From the cell containing the given text, extract its center point as [X, Y] coordinate. 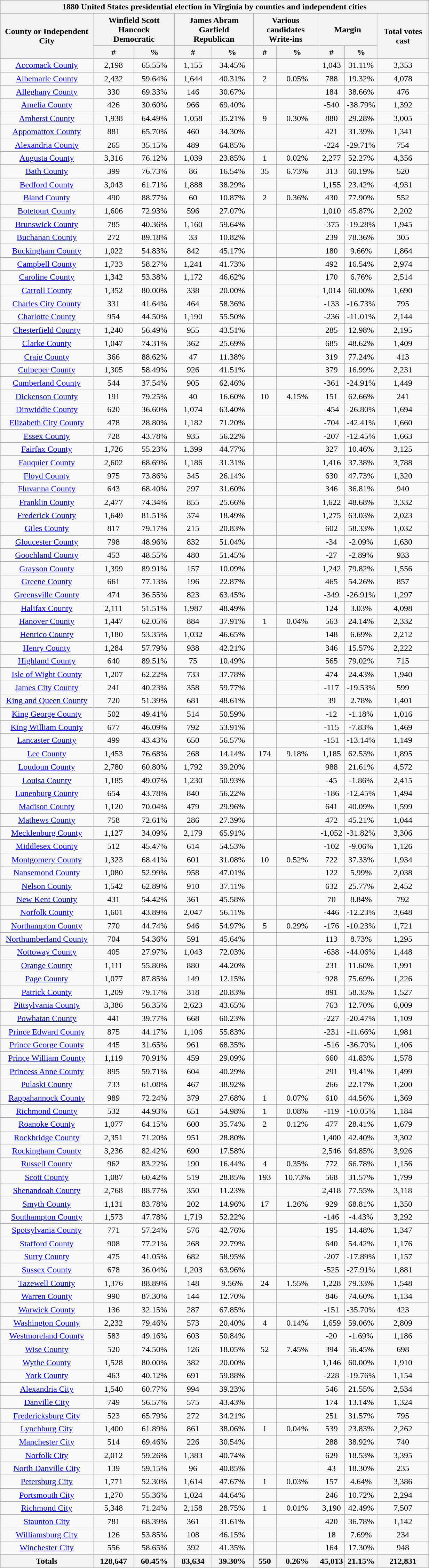
1,771 [113, 1482]
817 [113, 529]
3,395 [403, 1455]
72.93% [154, 211]
59.15% [154, 1469]
46.62% [232, 277]
56.49% [154, 330]
62.46% [232, 383]
58.35% [361, 992]
70 [331, 899]
Loudoun County [47, 767]
Montgomery County [47, 860]
79.46% [154, 1323]
Fauquier County [47, 463]
79.25% [154, 396]
1,981 [403, 1032]
926 [193, 370]
52.30% [154, 1482]
47 [193, 356]
54.97% [232, 926]
Richmond City [47, 1508]
14.48% [361, 1230]
1,324 [403, 1402]
Surry County [47, 1257]
1,149 [403, 740]
61.08% [154, 1085]
Spotsylvania County [47, 1230]
620 [113, 410]
47.78% [154, 1217]
23.83% [361, 1429]
1,494 [403, 793]
465 [331, 581]
72.61% [154, 820]
-2.09% [361, 542]
44.20% [232, 965]
58.33% [361, 529]
Charlotte County [47, 317]
2,432 [113, 79]
10.46% [361, 449]
-20.47% [361, 1018]
2,602 [113, 463]
44.50% [154, 317]
798 [113, 542]
-16.73% [361, 304]
Fairfax County [47, 449]
-34 [331, 542]
56.45% [361, 1349]
1,131 [113, 1204]
22.87% [232, 581]
88.62% [154, 356]
Caroline County [47, 277]
35.21% [232, 118]
556 [113, 1548]
575 [193, 1402]
2,212 [403, 635]
202 [193, 1204]
1,119 [113, 1058]
0.05% [297, 79]
46.15% [232, 1535]
58.27% [154, 264]
10.73% [297, 1177]
2,514 [403, 277]
632 [331, 886]
Winfield Scott HancockDemocratic [134, 30]
1880 United States presidential election in Virginia by counties and independent cities [214, 7]
235 [403, 1469]
3,306 [403, 833]
53.35% [154, 635]
266 [331, 1085]
2,231 [403, 370]
-176 [331, 926]
251 [331, 1415]
1,881 [403, 1270]
77.21% [154, 1243]
-27 [331, 555]
33 [193, 238]
1,383 [193, 1455]
961 [193, 1045]
-1.86% [361, 780]
962 [113, 1164]
0.30% [297, 118]
Augusta County [47, 158]
472 [331, 820]
601 [193, 860]
3,353 [403, 65]
479 [193, 806]
14.14% [232, 754]
10.49% [232, 661]
668 [193, 1018]
58.36% [232, 304]
31.08% [232, 860]
11.60% [361, 965]
46.09% [154, 727]
Williamsburg City [47, 1535]
Patrick County [47, 992]
59.77% [232, 687]
1,207 [113, 674]
45.21% [361, 820]
1,401 [403, 701]
550 [265, 1561]
82.42% [154, 1151]
-31.82% [361, 833]
330 [113, 92]
17 [265, 1204]
4,931 [403, 185]
Halifax County [47, 608]
453 [113, 555]
48.61% [232, 701]
2,415 [403, 780]
966 [193, 105]
4.15% [297, 396]
16.44% [232, 1164]
940 [403, 489]
1,341 [403, 131]
Craig County [47, 356]
9 [265, 118]
Bedford County [47, 185]
345 [193, 476]
544 [113, 383]
York County [47, 1376]
Lynchburg City [47, 1429]
464 [193, 304]
79.33% [361, 1283]
1,156 [403, 1164]
-1.18% [361, 714]
Nottoway County [47, 952]
722 [331, 860]
698 [403, 1349]
1,895 [403, 754]
42.21% [232, 648]
318 [193, 992]
1,146 [331, 1362]
42.76% [232, 1230]
946 [193, 926]
Roanoke County [47, 1124]
3,316 [113, 158]
265 [113, 145]
35 [265, 171]
629 [331, 1455]
170 [331, 277]
7,507 [403, 1508]
Elizabeth City County [47, 423]
31.39% [361, 131]
287 [193, 1310]
-525 [331, 1270]
65.91% [232, 833]
61.89% [154, 1429]
7.69% [361, 1535]
Henrico County [47, 635]
40.23% [154, 687]
149 [193, 979]
685 [331, 343]
30.67% [232, 92]
27.39% [232, 820]
Amherst County [47, 118]
1,270 [113, 1495]
641 [331, 806]
Sussex County [47, 1270]
910 [193, 886]
660 [331, 1058]
2,277 [331, 158]
1,792 [193, 767]
857 [403, 581]
75 [193, 661]
83,634 [193, 1561]
83.78% [154, 1204]
10.87% [232, 198]
58.95% [232, 1257]
63.40% [232, 410]
Russell County [47, 1164]
50.59% [232, 714]
1,080 [113, 873]
83.22% [154, 1164]
-117 [331, 687]
Portsmouth City [47, 1495]
990 [113, 1296]
327 [331, 449]
691 [193, 1376]
3,788 [403, 463]
1,176 [403, 1243]
44.93% [154, 1111]
643 [113, 489]
Prince William County [47, 1058]
1,799 [403, 1177]
350 [193, 1190]
18 [331, 1535]
Clarke County [47, 343]
69.46% [154, 1442]
Danville City [47, 1402]
61.71% [154, 185]
1,719 [193, 1217]
Grayson County [47, 568]
399 [113, 171]
951 [193, 1137]
463 [113, 1376]
1,934 [403, 860]
180 [331, 251]
861 [193, 1429]
2,158 [193, 1508]
136 [113, 1310]
-11.66% [361, 1032]
955 [193, 330]
25.77% [361, 886]
-1,052 [331, 833]
8.84% [361, 899]
48.49% [232, 608]
1,679 [403, 1124]
36.04% [154, 1270]
15.57% [361, 648]
1,172 [193, 277]
1,606 [113, 211]
366 [113, 356]
Pulaski County [47, 1085]
70.91% [154, 1058]
20.40% [232, 1323]
690 [193, 1151]
Cumberland County [47, 383]
Warwick County [47, 1310]
1,111 [113, 965]
63.03% [361, 515]
Alleghany County [47, 92]
1,369 [403, 1098]
6.73% [297, 171]
1,888 [193, 185]
146 [193, 92]
-20 [331, 1336]
12.98% [361, 330]
1,240 [113, 330]
431 [113, 899]
3,125 [403, 449]
-119 [331, 1111]
681 [193, 701]
1,392 [403, 105]
502 [113, 714]
38.29% [232, 185]
68.40% [154, 489]
-9.06% [361, 846]
-19.28% [361, 224]
1,126 [403, 846]
-361 [331, 383]
76.73% [154, 171]
1,469 [403, 727]
56.11% [232, 912]
441 [113, 1018]
-375 [331, 224]
0.36% [297, 198]
47.73% [361, 476]
-36.70% [361, 1045]
44.56% [361, 1098]
53.85% [154, 1535]
3.03% [361, 608]
1,630 [403, 542]
1,180 [113, 635]
28.85% [232, 1177]
Prince Edward County [47, 1032]
55.80% [154, 965]
54.36% [154, 939]
60.19% [361, 171]
45.64% [232, 939]
45.87% [361, 211]
8.73% [361, 939]
19.41% [361, 1071]
Greensville County [47, 595]
65.79% [154, 1415]
234 [403, 1535]
772 [331, 1164]
715 [403, 661]
Isle of Wight County [47, 674]
988 [331, 767]
Hanover County [47, 621]
832 [193, 542]
40.85% [232, 1469]
1,182 [193, 423]
Various candidatesWrite-ins [286, 30]
740 [403, 1442]
0.14% [297, 1323]
31.11% [361, 65]
1,601 [113, 912]
64.49% [154, 118]
18.05% [232, 1349]
Southampton County [47, 1217]
29.09% [232, 1058]
291 [331, 1071]
614 [193, 846]
44.64% [232, 1495]
55.50% [232, 317]
27.68% [232, 1098]
45,013 [331, 1561]
2,198 [113, 65]
Norfolk County [47, 912]
4.64% [361, 1482]
1,305 [113, 370]
905 [193, 383]
Scott County [47, 1177]
51.39% [154, 701]
44.17% [154, 1032]
891 [331, 992]
Bland County [47, 198]
21.55% [361, 1389]
139 [113, 1469]
1,087 [113, 1177]
599 [403, 687]
600 [193, 1124]
62.22% [154, 674]
89.91% [154, 568]
Winchester City [47, 1548]
Rockingham County [47, 1151]
Lee County [47, 754]
382 [193, 1362]
1,047 [113, 343]
34.30% [232, 131]
128,647 [113, 1561]
-133 [331, 304]
76.12% [154, 158]
11.23% [232, 1190]
1,106 [193, 1032]
57.79% [154, 648]
72.24% [154, 1098]
2.78% [361, 701]
52.99% [154, 873]
Chesterfield County [47, 330]
1,540 [113, 1389]
Washington County [47, 1323]
-38.79% [361, 105]
1,945 [403, 224]
60 [193, 198]
2,111 [113, 608]
480 [193, 555]
Gloucester County [47, 542]
650 [193, 740]
60.23% [232, 1018]
0.03% [297, 1482]
Madison County [47, 806]
41.64% [154, 304]
0.02% [297, 158]
1,350 [403, 1204]
88.89% [154, 1283]
Brunswick County [47, 224]
45.58% [232, 899]
40.12% [154, 1376]
2,418 [331, 1190]
42.49% [361, 1508]
34.21% [232, 1415]
1,644 [193, 79]
1,938 [113, 118]
40.29% [232, 1071]
Greene County [47, 581]
781 [113, 1521]
2,452 [403, 886]
421 [331, 131]
840 [193, 793]
60.45% [154, 1561]
0.52% [297, 860]
2,202 [403, 211]
59.06% [361, 1323]
34.09% [154, 833]
23.42% [361, 185]
770 [113, 926]
-45 [331, 780]
37.38% [361, 463]
-35.70% [361, 1310]
788 [331, 79]
43.65% [232, 1005]
19.32% [361, 79]
53.91% [232, 727]
1,542 [113, 886]
34.45% [232, 65]
855 [193, 502]
Princess Anne County [47, 1071]
654 [113, 793]
-26.80% [361, 410]
77.13% [154, 581]
62.05% [154, 621]
678 [113, 1270]
-2.89% [361, 555]
1,448 [403, 952]
79.82% [361, 568]
Warren County [47, 1296]
0.07% [297, 1098]
-454 [331, 410]
3,005 [403, 118]
108 [193, 1535]
25.66% [232, 502]
785 [113, 224]
49.07% [154, 780]
989 [113, 1098]
89.51% [154, 661]
881 [113, 131]
1.26% [297, 1204]
677 [113, 727]
-638 [331, 952]
2,179 [193, 833]
Richmond County [47, 1111]
215 [193, 529]
47.67% [232, 1482]
68.41% [154, 860]
48.68% [361, 502]
Albemarle County [47, 79]
512 [113, 846]
2,768 [113, 1190]
39.77% [154, 1018]
319 [331, 356]
426 [113, 105]
Campbell County [47, 264]
-42.41% [361, 423]
4,572 [403, 767]
583 [113, 1336]
44.77% [232, 449]
164 [331, 1548]
1,694 [403, 410]
477 [331, 1124]
62.66% [361, 396]
928 [331, 979]
-228 [331, 1376]
591 [193, 939]
24 [265, 1283]
1,660 [403, 423]
21.15% [361, 1561]
36.55% [154, 595]
239 [331, 238]
6.69% [361, 635]
50.84% [232, 1336]
-224 [331, 145]
331 [113, 304]
1,242 [331, 568]
1.55% [297, 1283]
16.60% [232, 396]
1,987 [193, 608]
4,098 [403, 608]
-26.91% [361, 595]
1,548 [403, 1283]
2,047 [193, 912]
2,038 [403, 873]
552 [403, 198]
5 [265, 926]
45.47% [154, 846]
12.15% [232, 979]
Fluvanna County [47, 489]
43 [331, 1469]
-446 [331, 912]
2,546 [331, 1151]
6,009 [403, 1005]
Henry County [47, 648]
21.61% [361, 767]
1,573 [113, 1217]
74.50% [154, 1349]
Rockbridge County [47, 1137]
884 [193, 621]
2,222 [403, 648]
Mathews County [47, 820]
Powhatan County [47, 1018]
1,323 [113, 860]
87.85% [154, 979]
1,406 [403, 1045]
35.15% [154, 145]
25.69% [232, 343]
1,599 [403, 806]
226 [193, 1442]
78.36% [361, 238]
2,144 [403, 317]
Pittsylvania County [47, 1005]
Lunenburg County [47, 793]
720 [113, 701]
576 [193, 1230]
476 [403, 92]
62.89% [154, 886]
3,302 [403, 1137]
895 [113, 1071]
55.23% [154, 449]
1,663 [403, 436]
52 [265, 1349]
0.12% [297, 1124]
1,120 [113, 806]
King William County [47, 727]
938 [193, 648]
0.35% [297, 1164]
846 [331, 1296]
28.41% [361, 1124]
Totals [47, 1561]
63.96% [232, 1270]
58.65% [154, 1548]
Floyd County [47, 476]
44.74% [154, 926]
38.06% [232, 1429]
39.20% [232, 767]
-17.89% [361, 1257]
1,154 [403, 1376]
1,109 [403, 1018]
North Danville City [47, 1469]
1,528 [113, 1362]
-540 [331, 105]
Staunton City [47, 1521]
754 [403, 145]
69.33% [154, 92]
45.17% [232, 251]
59.88% [232, 1376]
-349 [331, 595]
4,078 [403, 79]
Dinwiddie County [47, 410]
-19.76% [361, 1376]
958 [193, 873]
Margin [348, 30]
77.24% [361, 356]
1,295 [403, 939]
1,230 [193, 780]
Charles City County [47, 304]
Culpeper County [47, 370]
212,831 [403, 1561]
5,348 [113, 1508]
40.74% [232, 1455]
1,022 [113, 251]
24.14% [361, 621]
49.16% [154, 1336]
27.97% [154, 952]
King George County [47, 714]
0.01% [297, 1508]
42.40% [361, 1137]
523 [113, 1415]
-102 [331, 846]
Lancaster County [47, 740]
77.55% [361, 1190]
338 [193, 290]
Stafford County [47, 1243]
Total votes cast [403, 36]
Petersburg City [47, 1482]
62.53% [361, 754]
749 [113, 1402]
4,356 [403, 158]
29.96% [232, 806]
37.91% [232, 621]
122 [331, 873]
193 [265, 1177]
374 [193, 515]
10.09% [232, 568]
1,160 [193, 224]
County or Independent City [47, 36]
475 [113, 1257]
Smyth County [47, 1204]
9.18% [297, 754]
908 [113, 1243]
305 [403, 238]
1,721 [403, 926]
763 [331, 1005]
39 [331, 701]
-704 [331, 423]
Nansemond County [47, 873]
39.30% [232, 1561]
22.79% [232, 1243]
1,499 [403, 1071]
1,864 [403, 251]
55.83% [232, 1032]
954 [113, 317]
51.04% [232, 542]
Dickenson County [47, 396]
460 [193, 131]
1,044 [403, 820]
60.77% [154, 1389]
1,297 [403, 595]
37.78% [232, 674]
-231 [331, 1032]
3,648 [403, 912]
79.02% [361, 661]
313 [331, 171]
Tazewell County [47, 1283]
54.53% [232, 846]
-1.69% [361, 1336]
Alexandria City [47, 1389]
195 [331, 1230]
Norfolk City [47, 1455]
73.86% [154, 476]
Nelson County [47, 886]
56.35% [154, 1005]
41.35% [232, 1548]
72.03% [232, 952]
929 [331, 1204]
Middlesex County [47, 846]
39.23% [232, 1389]
55.36% [154, 1495]
58.49% [154, 370]
68.69% [154, 463]
71.24% [154, 1508]
1,352 [113, 290]
565 [331, 661]
40.09% [361, 806]
191 [113, 396]
43.89% [154, 912]
184 [331, 92]
67.85% [232, 1310]
1,024 [193, 1495]
875 [113, 1032]
Buckingham County [47, 251]
1,010 [331, 211]
Louisa County [47, 780]
Bath County [47, 171]
231 [331, 965]
29.28% [361, 118]
89.18% [154, 238]
23.85% [232, 158]
74.60% [361, 1296]
651 [193, 1111]
392 [193, 1548]
0.08% [297, 1111]
1,134 [403, 1296]
5.99% [361, 873]
1,690 [403, 290]
Giles County [47, 529]
358 [193, 687]
823 [193, 595]
36.78% [361, 1521]
704 [113, 939]
11.38% [232, 356]
602 [331, 529]
Highland County [47, 661]
420 [331, 1521]
41.83% [361, 1058]
48.62% [361, 343]
994 [193, 1389]
-7.83% [361, 727]
30.60% [154, 105]
1,241 [193, 264]
-11.01% [361, 317]
3,118 [403, 1190]
Page County [47, 979]
563 [331, 621]
1,228 [331, 1283]
1,940 [403, 674]
28.75% [232, 1508]
6.76% [361, 277]
74.34% [154, 502]
75.69% [361, 979]
Alexandria County [47, 145]
771 [113, 1230]
975 [113, 476]
47.01% [232, 873]
-227 [331, 1018]
27.07% [232, 211]
297 [193, 489]
842 [193, 251]
37.33% [361, 860]
682 [193, 1257]
2,195 [403, 330]
423 [403, 1310]
190 [193, 1164]
13.14% [361, 1402]
31.61% [232, 1521]
532 [113, 1111]
1,578 [403, 1058]
53.38% [154, 277]
31.65% [154, 1045]
1,342 [113, 277]
66.78% [361, 1164]
2,974 [403, 264]
51.51% [154, 608]
630 [331, 476]
2,351 [113, 1137]
1,409 [403, 343]
728 [113, 436]
Westmoreland County [47, 1336]
2,012 [113, 1455]
54.98% [232, 1111]
James City County [47, 687]
-12.23% [361, 912]
-4.43% [361, 1217]
41.51% [232, 370]
1,449 [403, 383]
36.81% [361, 489]
413 [403, 356]
Prince George County [47, 1045]
0.26% [297, 1561]
48.55% [154, 555]
1,556 [403, 568]
546 [331, 1389]
35.74% [232, 1124]
Franklin County [47, 502]
22.17% [361, 1085]
52.27% [361, 158]
Appomattox County [47, 131]
57.24% [154, 1230]
2,023 [403, 515]
1,447 [113, 621]
935 [193, 436]
68.39% [154, 1521]
489 [193, 145]
Amelia County [47, 105]
10.72% [361, 1495]
1,622 [331, 502]
1,074 [193, 410]
1,142 [403, 1521]
1,190 [193, 317]
36.60% [154, 410]
31.31% [232, 463]
7.45% [297, 1349]
37.54% [154, 383]
James Abram GarfieldRepublican [214, 30]
933 [403, 555]
1,659 [331, 1323]
54.26% [361, 581]
2,262 [403, 1429]
1,416 [331, 463]
246 [331, 1495]
144 [193, 1296]
63.45% [232, 595]
1,910 [403, 1362]
492 [331, 264]
1,184 [403, 1111]
2,780 [113, 767]
69.40% [232, 105]
610 [331, 1098]
285 [331, 330]
2,534 [403, 1389]
1,058 [193, 118]
King and Queen County [47, 701]
1,649 [113, 515]
-19.53% [361, 687]
-115 [331, 727]
151 [331, 396]
-10.05% [361, 1111]
9.66% [361, 251]
50.93% [232, 780]
30.54% [232, 1442]
1,726 [113, 449]
-12 [331, 714]
499 [113, 740]
Fredericksburg City [47, 1415]
41.05% [154, 1257]
596 [193, 211]
2,232 [113, 1323]
65.55% [154, 65]
3,190 [331, 1508]
519 [193, 1177]
41.73% [232, 264]
32.15% [154, 1310]
17.58% [232, 1151]
10.82% [232, 238]
9.56% [232, 1283]
-29.71% [361, 145]
1,453 [113, 754]
Orange County [47, 965]
1,347 [403, 1230]
1,039 [193, 158]
459 [193, 1058]
64.15% [154, 1124]
Buchanan County [47, 238]
16.99% [361, 370]
430 [331, 198]
65.70% [154, 131]
18.49% [232, 515]
2,332 [403, 621]
-186 [331, 793]
1,284 [113, 648]
60.42% [154, 1177]
Goochland County [47, 555]
40.36% [154, 224]
74.31% [154, 343]
539 [331, 1429]
948 [403, 1548]
490 [113, 198]
-24.91% [361, 383]
76.68% [154, 754]
59.26% [154, 1455]
1,127 [113, 833]
40.31% [232, 79]
445 [113, 1045]
362 [193, 343]
573 [193, 1323]
77.90% [361, 198]
68.81% [361, 1204]
52.22% [232, 1217]
568 [331, 1177]
38.66% [361, 92]
1,320 [403, 476]
1,226 [403, 979]
40 [193, 396]
Frederick County [47, 515]
1,200 [403, 1085]
81.51% [154, 515]
113 [331, 939]
14.96% [232, 1204]
1,991 [403, 965]
124 [331, 608]
2,623 [193, 1005]
2,294 [403, 1495]
478 [113, 423]
Rappahannock County [47, 1098]
68.35% [232, 1045]
Northumberland County [47, 939]
Wythe County [47, 1362]
60.80% [154, 767]
661 [113, 581]
1,614 [193, 1482]
394 [331, 1349]
17.30% [361, 1548]
1,016 [403, 714]
-516 [331, 1045]
Northampton County [47, 926]
3,043 [113, 185]
467 [193, 1085]
-236 [331, 317]
196 [193, 581]
86 [193, 171]
Wise County [47, 1349]
-10.23% [361, 926]
96 [193, 1469]
Mecklenburg County [47, 833]
2,477 [113, 502]
286 [193, 820]
604 [193, 1071]
Manchester City [47, 1442]
3,236 [113, 1151]
-44.06% [361, 952]
1,527 [403, 992]
26.14% [232, 476]
405 [113, 952]
1,209 [113, 992]
-27.91% [361, 1270]
59.71% [154, 1071]
-13.14% [361, 740]
Accomack County [47, 65]
1,376 [113, 1283]
31.60% [232, 489]
3,332 [403, 502]
Botetourt County [47, 211]
54.83% [154, 251]
1,203 [193, 1270]
49.41% [154, 714]
1,014 [331, 290]
37.11% [232, 886]
Essex County [47, 436]
0.29% [297, 926]
Carroll County [47, 290]
3,926 [403, 1151]
758 [113, 820]
3,292 [403, 1217]
1,275 [331, 515]
288 [331, 1442]
Shenandoah County [47, 1190]
70.04% [154, 806]
24.43% [361, 674]
18.53% [361, 1455]
87.30% [154, 1296]
1,733 [113, 264]
2,809 [403, 1323]
New Kent County [47, 899]
18.30% [361, 1469]
48.96% [154, 542]
603 [193, 1336]
43.51% [232, 330]
1,157 [403, 1257]
-146 [331, 1217]
46.65% [232, 635]
51.45% [232, 555]
